Pinpoint the cell where the given text exists, returning its (X, Y) midpoint coordinate. 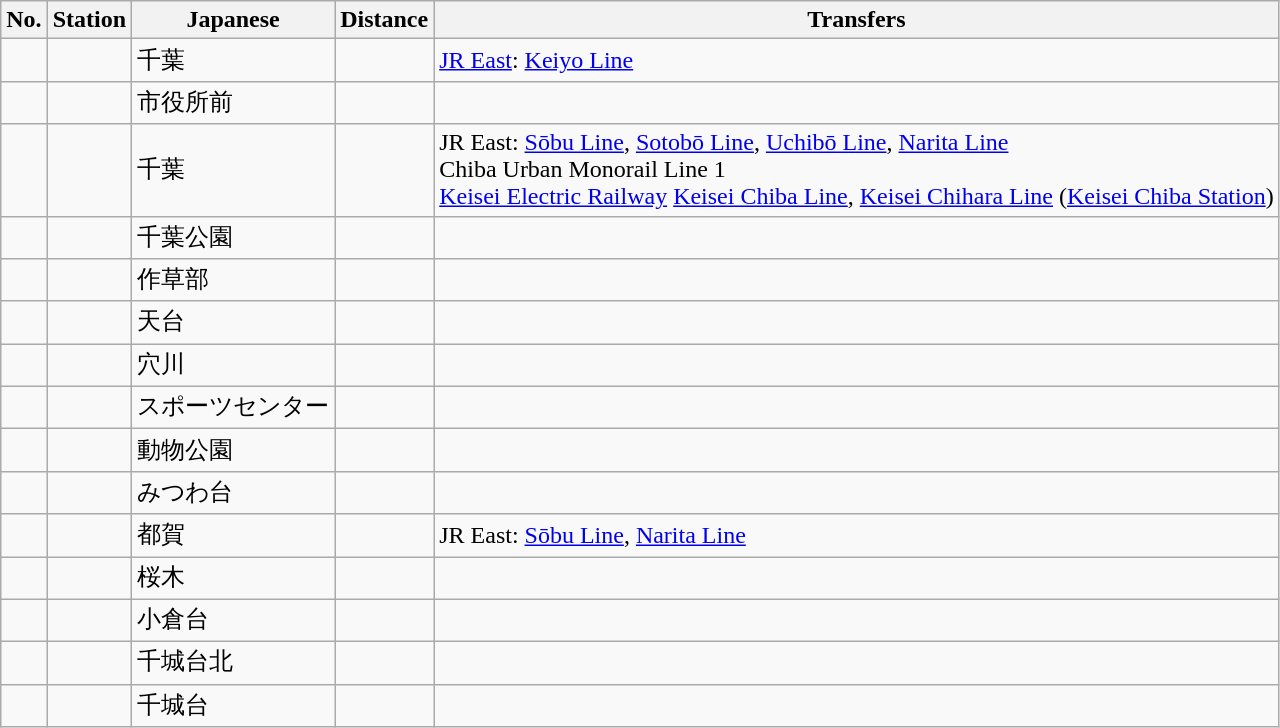
スポーツセンター (234, 408)
作草部 (234, 280)
千城台 (234, 706)
動物公園 (234, 450)
桜木 (234, 578)
Japanese (234, 20)
千葉公園 (234, 238)
都賀 (234, 536)
No. (24, 20)
千城台北 (234, 664)
小倉台 (234, 620)
JR East: Keiyo Line (857, 60)
天台 (234, 322)
JR East: Sōbu Line, Narita Line (857, 536)
みつわ台 (234, 492)
市役所前 (234, 102)
Distance (384, 20)
Transfers (857, 20)
Station (89, 20)
穴川 (234, 366)
